From the cell containing the given text, extract its center point as [X, Y] coordinate. 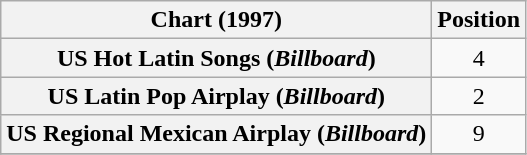
9 [479, 134]
Position [479, 20]
US Hot Latin Songs (Billboard) [216, 58]
2 [479, 96]
US Regional Mexican Airplay (Billboard) [216, 134]
US Latin Pop Airplay (Billboard) [216, 96]
Chart (1997) [216, 20]
4 [479, 58]
